From the cell containing the given text, extract its center point as (X, Y) coordinate. 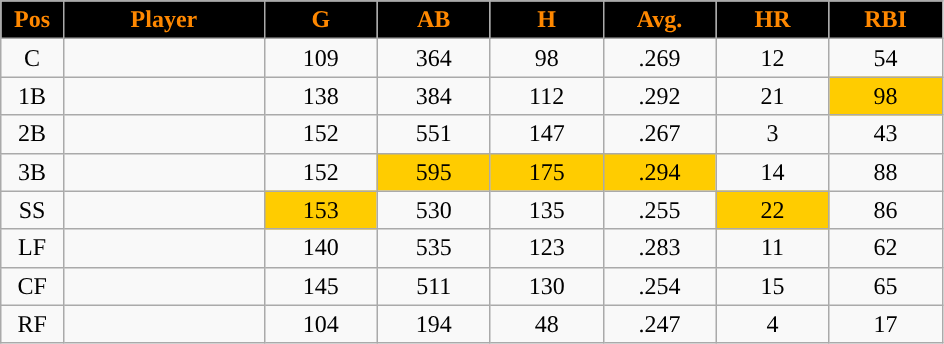
104 (320, 324)
1B (32, 96)
21 (772, 96)
112 (546, 96)
22 (772, 210)
3B (32, 172)
123 (546, 248)
135 (546, 210)
Avg. (660, 20)
LF (32, 248)
551 (434, 134)
G (320, 20)
11 (772, 248)
.254 (660, 286)
2B (32, 134)
12 (772, 58)
C (32, 58)
62 (886, 248)
Player (164, 20)
.269 (660, 58)
14 (772, 172)
88 (886, 172)
AB (434, 20)
175 (546, 172)
RBI (886, 20)
54 (886, 58)
153 (320, 210)
86 (886, 210)
.294 (660, 172)
.292 (660, 96)
SS (32, 210)
15 (772, 286)
43 (886, 134)
RF (32, 324)
HR (772, 20)
130 (546, 286)
17 (886, 324)
65 (886, 286)
147 (546, 134)
364 (434, 58)
145 (320, 286)
140 (320, 248)
530 (434, 210)
.283 (660, 248)
595 (434, 172)
511 (434, 286)
48 (546, 324)
Pos (32, 20)
.255 (660, 210)
384 (434, 96)
H (546, 20)
3 (772, 134)
CF (32, 286)
.247 (660, 324)
535 (434, 248)
138 (320, 96)
4 (772, 324)
194 (434, 324)
.267 (660, 134)
109 (320, 58)
